Provide the (X, Y) coordinate of the cell's center where the given text is located.  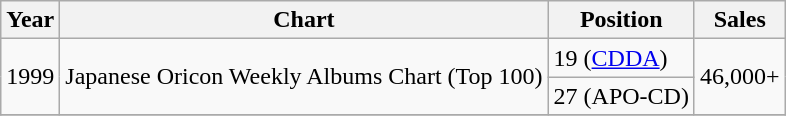
1999 (30, 77)
Japanese Oricon Weekly Albums Chart (Top 100) (304, 77)
46,000+ (740, 77)
Year (30, 20)
27 (APO-CD) (621, 96)
Chart (304, 20)
Position (621, 20)
19 (CDDA) (621, 58)
Sales (740, 20)
